Locate the cell with the specified text and output its [X, Y] center coordinate. 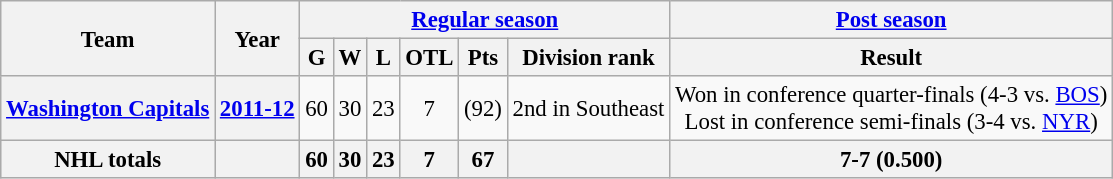
7-7 (0.500) [892, 160]
2nd in Southeast [588, 108]
67 [484, 160]
2011-12 [258, 108]
Division rank [588, 58]
(92) [484, 108]
L [384, 58]
Team [108, 38]
Pts [484, 58]
NHL totals [108, 160]
Washington Capitals [108, 108]
OTL [430, 58]
Won in conference quarter-finals (4-3 vs. BOS) Lost in conference semi-finals (3-4 vs. NYR) [892, 108]
Post season [892, 20]
Year [258, 38]
Result [892, 58]
Regular season [485, 20]
W [350, 58]
G [316, 58]
